Scan for the cell matching the given text and deliver its (X, Y) coordinate at center. 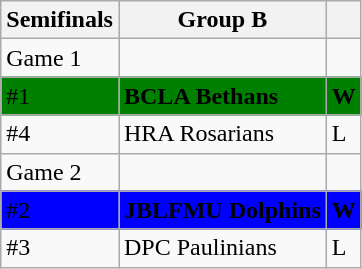
Game 2 (60, 172)
#3 (60, 248)
DPC Paulinians (222, 248)
#1 (60, 96)
#4 (60, 134)
Game 1 (60, 58)
#2 (60, 210)
BCLA Bethans (222, 96)
Semifinals (60, 20)
Group B (222, 20)
JBLFMU Dolphins (222, 210)
HRA Rosarians (222, 134)
